Output the (x, y) coordinate of the center of the cell containing the given text.  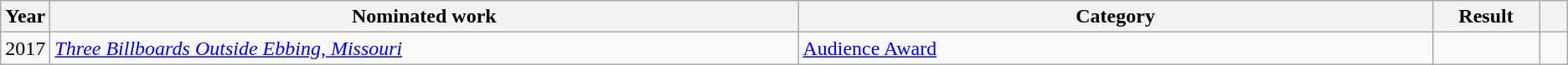
Audience Award (1116, 48)
Result (1486, 17)
2017 (25, 48)
Nominated work (424, 17)
Category (1116, 17)
Three Billboards Outside Ebbing, Missouri (424, 48)
Year (25, 17)
